For the text-containing cell, return its midpoint in [X, Y] coordinate format. 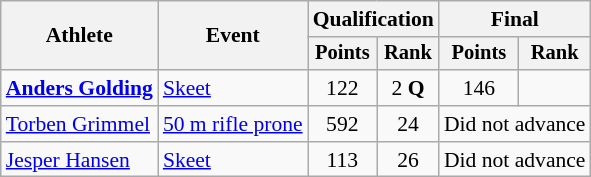
2 Q [408, 88]
Event [233, 36]
Torben Grimmel [80, 124]
592 [342, 124]
Qualification [374, 19]
122 [342, 88]
24 [408, 124]
Final [515, 19]
146 [479, 88]
Did not advance [515, 124]
Anders Golding [80, 88]
Athlete [80, 36]
50 m rifle prone [233, 124]
Skeet [233, 88]
